Search for the cell housing the specified text and yield its [x, y] center coordinate. 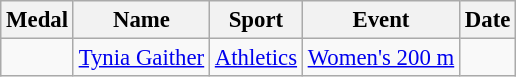
Women's 200 m [380, 58]
Name [141, 20]
Sport [256, 20]
Event [380, 20]
Tynia Gaither [141, 58]
Medal [38, 20]
Athletics [256, 58]
Date [488, 20]
